Find where the given text appears and provide that cell's center as (x, y) coordinate. 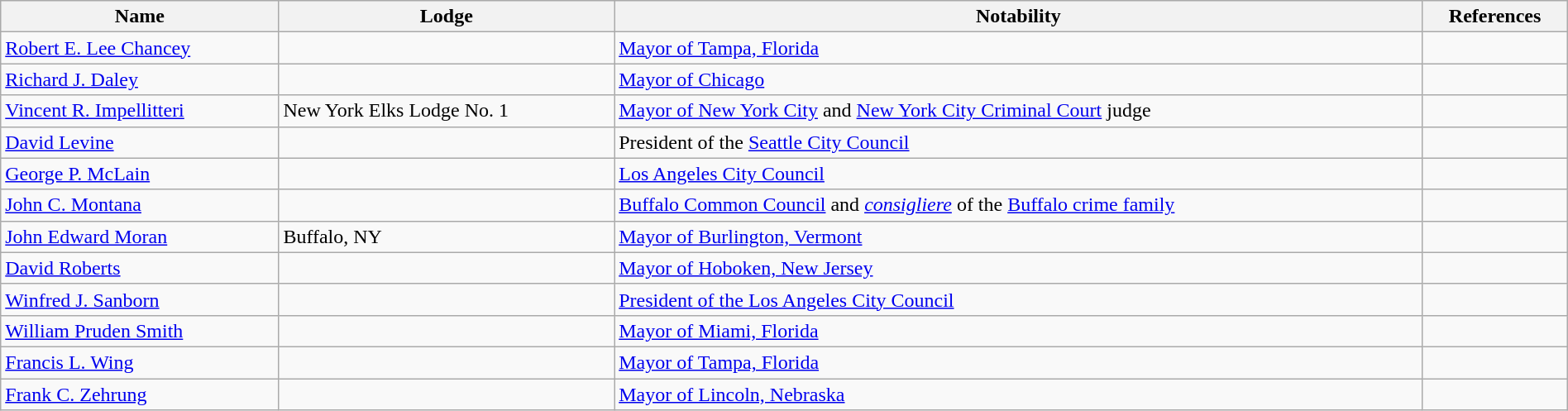
Mayor of Chicago (1019, 79)
Vincent R. Impellitteri (140, 111)
Mayor of Hoboken, New Jersey (1019, 268)
President of the Seattle City Council (1019, 142)
George P. McLain (140, 174)
Mayor of Burlington, Vermont (1019, 237)
Buffalo Common Council and consigliere of the Buffalo crime family (1019, 205)
David Levine (140, 142)
Los Angeles City Council (1019, 174)
Richard J. Daley (140, 79)
Mayor of Lincoln, Nebraska (1019, 394)
Lodge (447, 17)
Mayor of Miami, Florida (1019, 331)
Mayor of New York City and New York City Criminal Court judge (1019, 111)
Winfred J. Sanborn (140, 299)
David Roberts (140, 268)
Frank C. Zehrung (140, 394)
Robert E. Lee Chancey (140, 48)
References (1495, 17)
Notability (1019, 17)
Buffalo, NY (447, 237)
Name (140, 17)
John C. Montana (140, 205)
President of the Los Angeles City Council (1019, 299)
William Pruden Smith (140, 331)
Francis L. Wing (140, 362)
New York Elks Lodge No. 1 (447, 111)
John Edward Moran (140, 237)
